Identify which cell holds the provided text, then report its (x, y) central coordinate. 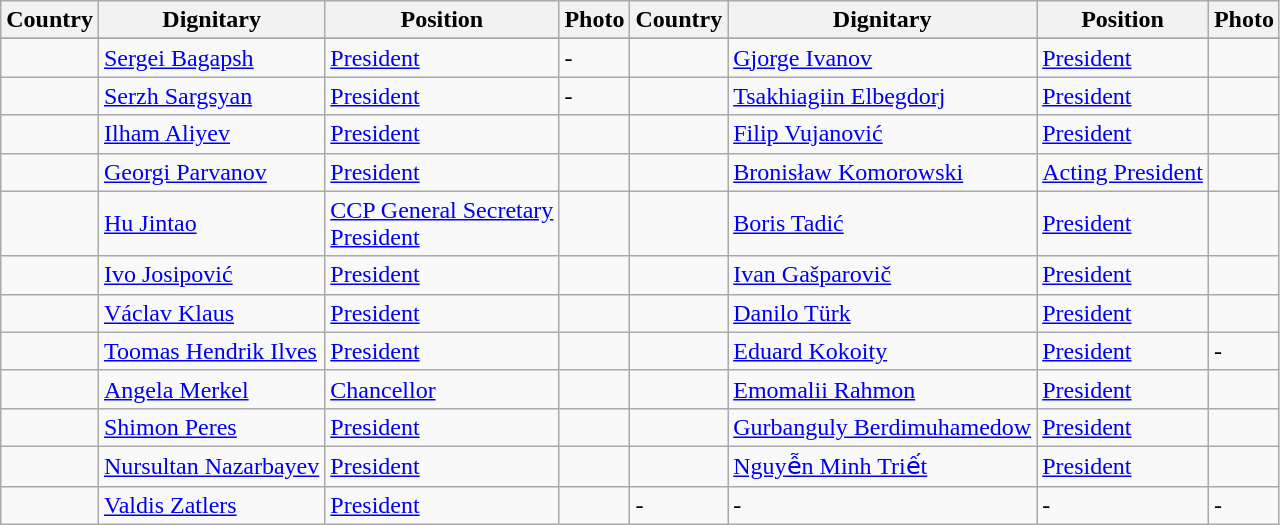
Gjorge Ivanov (882, 58)
Toomas Hendrik Ilves (211, 351)
Danilo Türk (882, 313)
Gurbanguly Berdimuhamedow (882, 427)
Boris Tadić (882, 224)
Ilham Aliyev (211, 134)
Nursultan Nazarbayev (211, 466)
Angela Merkel (211, 389)
Nguyễn Minh Triết (882, 466)
Sergei Bagapsh (211, 58)
Shimon Peres (211, 427)
Serzh Sargsyan (211, 96)
Acting President (1123, 172)
Hu Jintao (211, 224)
Georgi Parvanov (211, 172)
Valdis Zatlers (211, 505)
Ivo Josipović (211, 275)
Filip Vujanović (882, 134)
CCP General SecretaryPresident (442, 224)
Bronisław Komorowski (882, 172)
Václav Klaus (211, 313)
Chancellor (442, 389)
Ivan Gašparovič (882, 275)
Eduard Kokoity (882, 351)
Tsakhiagiin Elbegdorj (882, 96)
Emomalii Rahmon (882, 389)
